Output the (x, y) coordinate of the center of the cell containing the given text.  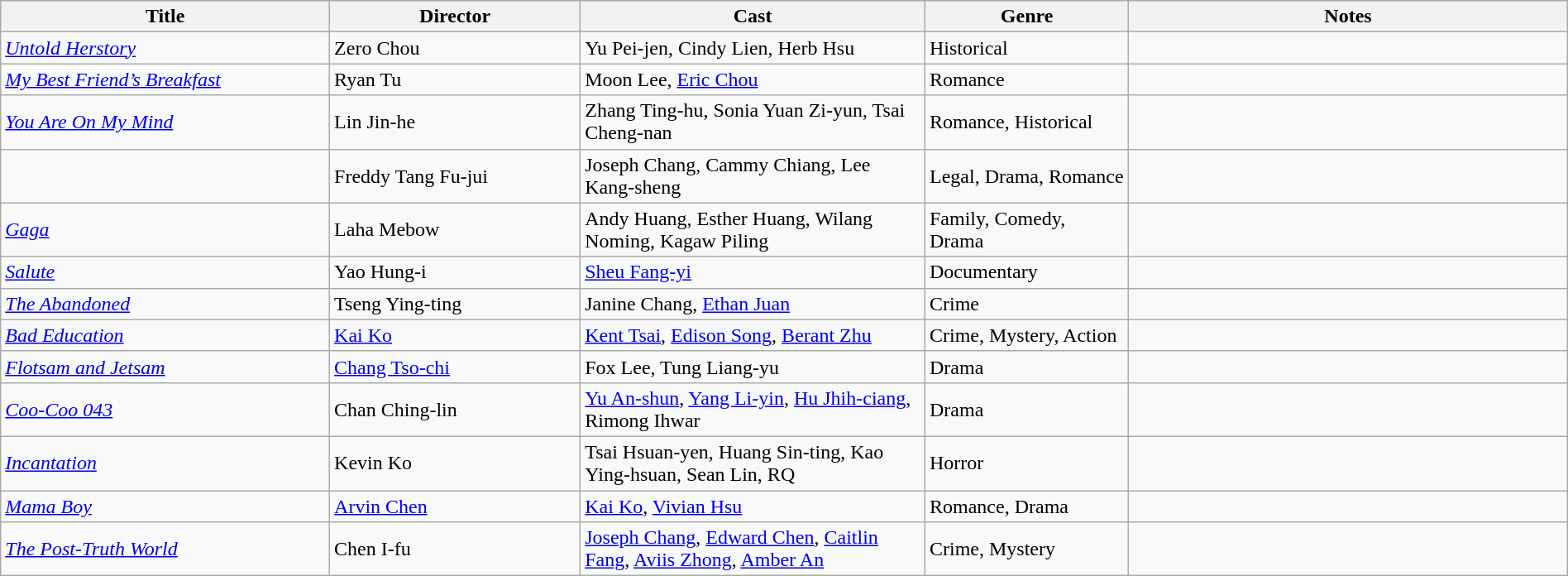
Incantation (165, 463)
Sheu Fang-yi (753, 272)
Title (165, 17)
Kent Tsai, Edison Song, Berant Zhu (753, 335)
Zero Chou (455, 48)
Chang Tso-chi (455, 367)
Chan Ching-lin (455, 409)
Yu An-shun, Yang Li-yin, Hu Jhih-ciang, Rimong Ihwar (753, 409)
Fox Lee, Tung Liang-yu (753, 367)
Kai Ko, Vivian Hsu (753, 506)
Zhang Ting-hu, Sonia Yuan Zi-yun, Tsai Cheng-nan (753, 122)
Horror (1026, 463)
Untold Herstory (165, 48)
Freddy Tang Fu-jui (455, 175)
Bad Education (165, 335)
Ryan Tu (455, 79)
Romance, Historical (1026, 122)
Yu Pei-jen, Cindy Lien, Herb Hsu (753, 48)
My Best Friend’s Breakfast (165, 79)
Tsai Hsuan-yen, Huang Sin-ting, Kao Ying-hsuan, Sean Lin, RQ (753, 463)
Kai Ko (455, 335)
Documentary (1026, 272)
Joseph Chang, Edward Chen, Caitlin Fang, Aviis Zhong, Amber An (753, 550)
Joseph Chang, Cammy Chiang, Lee Kang-sheng (753, 175)
Gaga (165, 230)
Crime (1026, 304)
Crime, Mystery (1026, 550)
You Are On My Mind (165, 122)
Director (455, 17)
Romance, Drama (1026, 506)
Notes (1348, 17)
Crime, Mystery, Action (1026, 335)
Mama Boy (165, 506)
The Post-Truth World (165, 550)
Moon Lee, Eric Chou (753, 79)
Arvin Chen (455, 506)
The Abandoned (165, 304)
Genre (1026, 17)
Lin Jin-he (455, 122)
Romance (1026, 79)
Cast (753, 17)
Historical (1026, 48)
Legal, Drama, Romance (1026, 175)
Kevin Ko (455, 463)
Yao Hung-i (455, 272)
Tseng Ying-ting (455, 304)
Chen I-fu (455, 550)
Salute (165, 272)
Laha Mebow (455, 230)
Flotsam and Jetsam (165, 367)
Janine Chang, Ethan Juan (753, 304)
Andy Huang, Esther Huang, Wilang Noming, Kagaw Piling (753, 230)
Coo-Coo 043 (165, 409)
Family, Comedy, Drama (1026, 230)
